Return the [x, y] coordinate for the center point of the cell that contains the specified text.  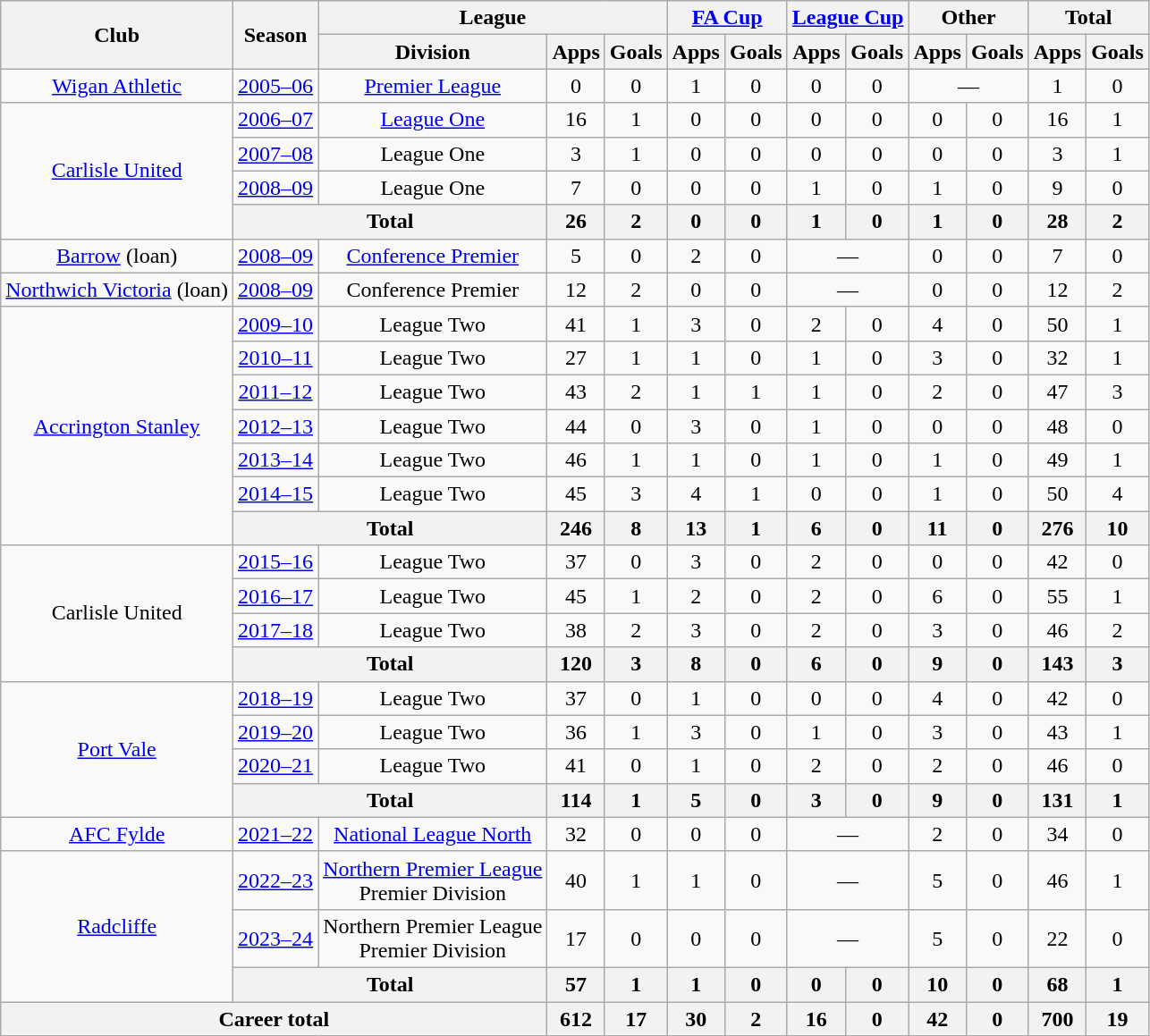
National League North [433, 834]
2017–18 [275, 630]
2015–16 [275, 562]
Season [275, 35]
120 [576, 664]
26 [576, 222]
246 [576, 528]
2009–10 [275, 324]
Accrington Stanley [117, 425]
Club [117, 35]
11 [937, 528]
55 [1057, 596]
30 [696, 1018]
47 [1057, 392]
AFC Fylde [117, 834]
68 [1057, 984]
Barrow (loan) [117, 256]
Division [433, 52]
22 [1057, 939]
2011–12 [275, 392]
38 [576, 630]
2010–11 [275, 358]
Premier League [433, 86]
36 [576, 732]
40 [576, 880]
114 [576, 800]
131 [1057, 800]
Radcliffe [117, 926]
2016–17 [275, 596]
700 [1057, 1018]
League Cup [848, 18]
2021–22 [275, 834]
28 [1057, 222]
2014–15 [275, 494]
2020–21 [275, 766]
49 [1057, 460]
34 [1057, 834]
Wigan Athletic [117, 86]
13 [696, 528]
2018–19 [275, 698]
27 [576, 358]
48 [1057, 426]
2007–08 [275, 154]
Other [968, 18]
2019–20 [275, 732]
2013–14 [275, 460]
2012–13 [275, 426]
44 [576, 426]
612 [576, 1018]
League [493, 18]
2022–23 [275, 880]
143 [1057, 664]
2006–07 [275, 120]
57 [576, 984]
276 [1057, 528]
2023–24 [275, 939]
19 [1118, 1018]
FA Cup [727, 18]
2005–06 [275, 86]
Northwich Victoria (loan) [117, 290]
Port Vale [117, 749]
Career total [274, 1018]
